For the text-containing cell, return its midpoint in (x, y) coordinate format. 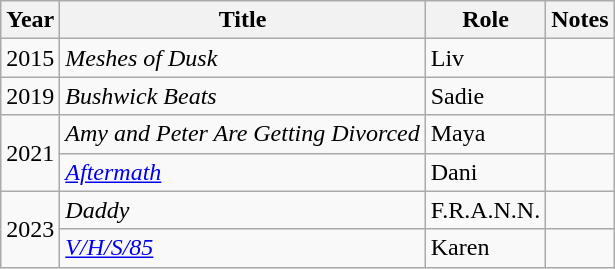
2021 (30, 153)
Maya (485, 134)
F.R.A.N.N. (485, 210)
V/H/S/85 (242, 248)
Amy and Peter Are Getting Divorced (242, 134)
2019 (30, 96)
Notes (580, 20)
Meshes of Dusk (242, 58)
Daddy (242, 210)
2023 (30, 229)
Role (485, 20)
Title (242, 20)
Karen (485, 248)
Liv (485, 58)
2015 (30, 58)
Dani (485, 172)
Year (30, 20)
Sadie (485, 96)
Aftermath (242, 172)
Bushwick Beats (242, 96)
